Extract the (x, y) coordinate from the center of the cell holding the provided text.  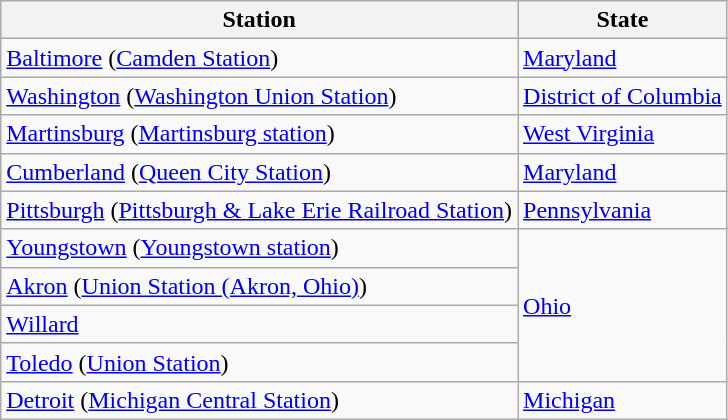
Willard (260, 324)
Station (260, 20)
Ohio (623, 305)
Youngstown (Youngstown station) (260, 248)
State (623, 20)
Michigan (623, 400)
Detroit (Michigan Central Station) (260, 400)
Martinsburg (Martinsburg station) (260, 134)
Washington (Washington Union Station) (260, 96)
West Virginia (623, 134)
Pittsburgh (Pittsburgh & Lake Erie Railroad Station) (260, 210)
Pennsylvania (623, 210)
Akron (Union Station (Akron, Ohio)) (260, 286)
Cumberland (Queen City Station) (260, 172)
Toledo (Union Station) (260, 362)
Baltimore (Camden Station) (260, 58)
District of Columbia (623, 96)
